Search for the cell housing the specified text and yield its (x, y) center coordinate. 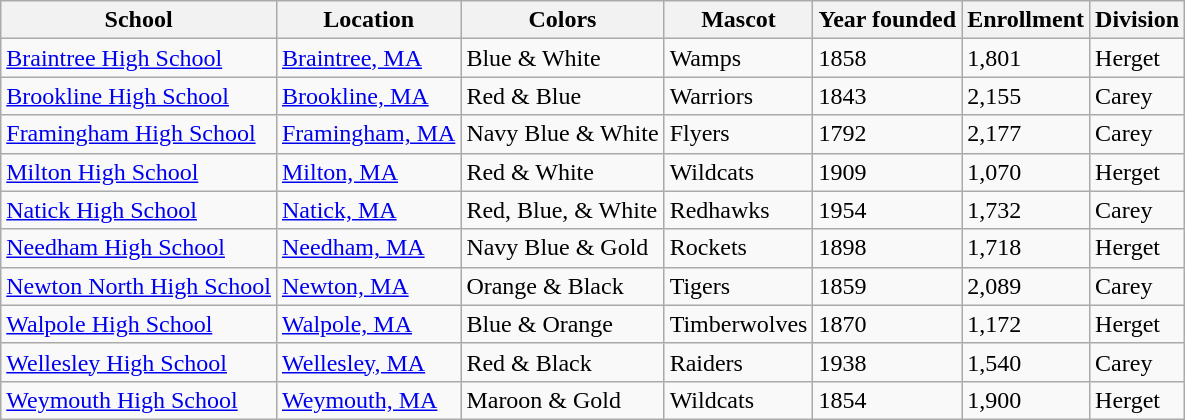
Mascot (738, 20)
Warriors (738, 96)
Red & White (562, 172)
Weymouth, MA (368, 400)
1,900 (1026, 400)
1,540 (1026, 362)
Brookline High School (139, 96)
1792 (888, 134)
Wellesley High School (139, 362)
1843 (888, 96)
1,801 (1026, 58)
Navy Blue & White (562, 134)
Newton, MA (368, 286)
Milton, MA (368, 172)
1,718 (1026, 248)
1870 (888, 324)
Brookline, MA (368, 96)
1954 (888, 210)
Weymouth High School (139, 400)
Red & Black (562, 362)
Framingham High School (139, 134)
Milton High School (139, 172)
Redhawks (738, 210)
1,070 (1026, 172)
Newton North High School (139, 286)
1,172 (1026, 324)
Year founded (888, 20)
Enrollment (1026, 20)
2,155 (1026, 96)
Red, Blue, & White (562, 210)
2,177 (1026, 134)
Framingham, MA (368, 134)
Needham High School (139, 248)
Braintree High School (139, 58)
Wellesley, MA (368, 362)
Division (1138, 20)
Blue & Orange (562, 324)
Tigers (738, 286)
Needham, MA (368, 248)
Wamps (738, 58)
Braintree, MA (368, 58)
Orange & Black (562, 286)
Natick High School (139, 210)
Timberwolves (738, 324)
Rockets (738, 248)
School (139, 20)
Red & Blue (562, 96)
Flyers (738, 134)
Natick, MA (368, 210)
Walpole, MA (368, 324)
Walpole High School (139, 324)
1,732 (1026, 210)
1898 (888, 248)
Location (368, 20)
Navy Blue & Gold (562, 248)
1854 (888, 400)
1859 (888, 286)
Colors (562, 20)
Blue & White (562, 58)
1909 (888, 172)
2,089 (1026, 286)
1938 (888, 362)
Raiders (738, 362)
1858 (888, 58)
Maroon & Gold (562, 400)
